Capture the cell that displays the provided text and extract its [x, y] central coordinate. 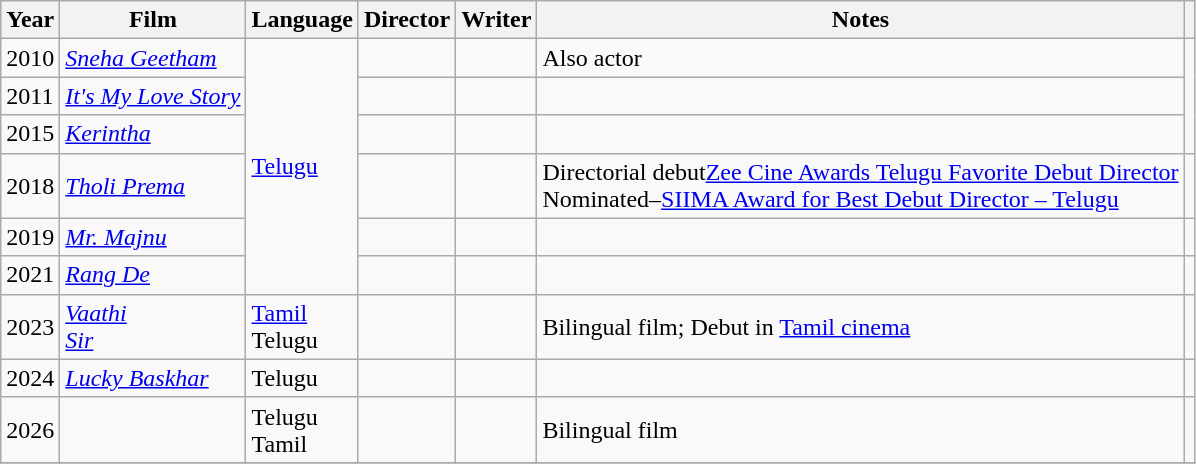
Sneha Geetham [153, 58]
TeluguTamil [302, 430]
2021 [30, 275]
Bilingual film; Debut in Tamil cinema [860, 326]
Rang De [153, 275]
Director [406, 20]
Year [30, 20]
Bilingual film [860, 430]
Film [153, 20]
Writer [496, 20]
2010 [30, 58]
2023 [30, 326]
Kerintha [153, 134]
Language [302, 20]
VaathiSir [153, 326]
Directorial debutZee Cine Awards Telugu Favorite Debut DirectorNominated–SIIMA Award for Best Debut Director – Telugu [860, 186]
TamilTelugu [302, 326]
It's My Love Story [153, 96]
Mr. Majnu [153, 237]
Tholi Prema [153, 186]
2018 [30, 186]
2026 [30, 430]
Also actor [860, 58]
Lucky Baskhar [153, 378]
2011 [30, 96]
2015 [30, 134]
2019 [30, 237]
Notes [860, 20]
2024 [30, 378]
